Capture the cell that displays the provided text and extract its [x, y] central coordinate. 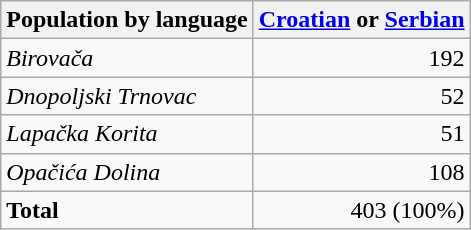
Birovača [127, 58]
Population by language [127, 20]
51 [362, 134]
Lapačka Korita [127, 134]
52 [362, 96]
192 [362, 58]
Opačića Dolina [127, 172]
403 (100%) [362, 210]
108 [362, 172]
Dnopoljski Trnovac [127, 96]
Total [127, 210]
Croatian or Serbian [362, 20]
